Pinpoint the cell where the given text exists, returning its (x, y) midpoint coordinate. 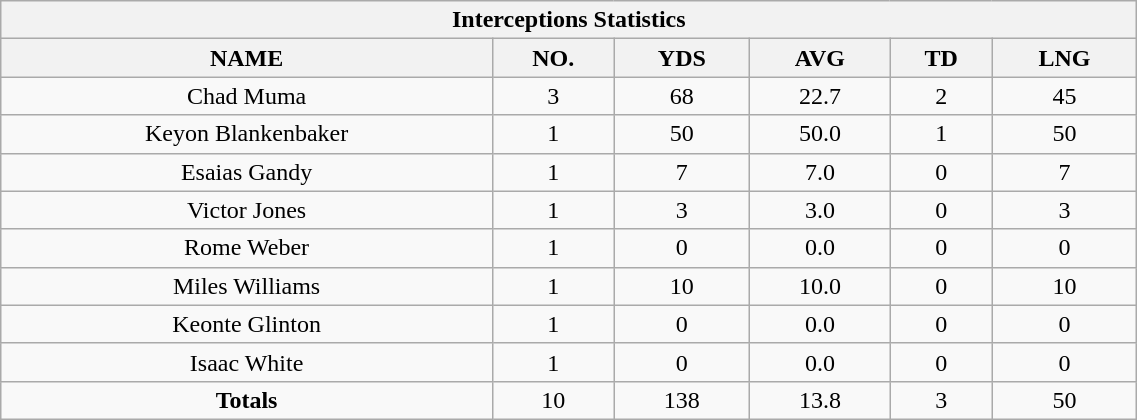
Interceptions Statistics (569, 20)
AVG (820, 58)
50.0 (820, 134)
Totals (247, 400)
22.7 (820, 96)
NAME (247, 58)
138 (682, 400)
2 (941, 96)
Keonte Glinton (247, 324)
LNG (1064, 58)
13.8 (820, 400)
Rome Weber (247, 248)
YDS (682, 58)
Keyon Blankenbaker (247, 134)
7.0 (820, 172)
Isaac White (247, 362)
Miles Williams (247, 286)
Esaias Gandy (247, 172)
Chad Muma (247, 96)
10.0 (820, 286)
45 (1064, 96)
Victor Jones (247, 210)
68 (682, 96)
3.0 (820, 210)
NO. (553, 58)
TD (941, 58)
